Identify which cell holds the provided text, then report its (x, y) central coordinate. 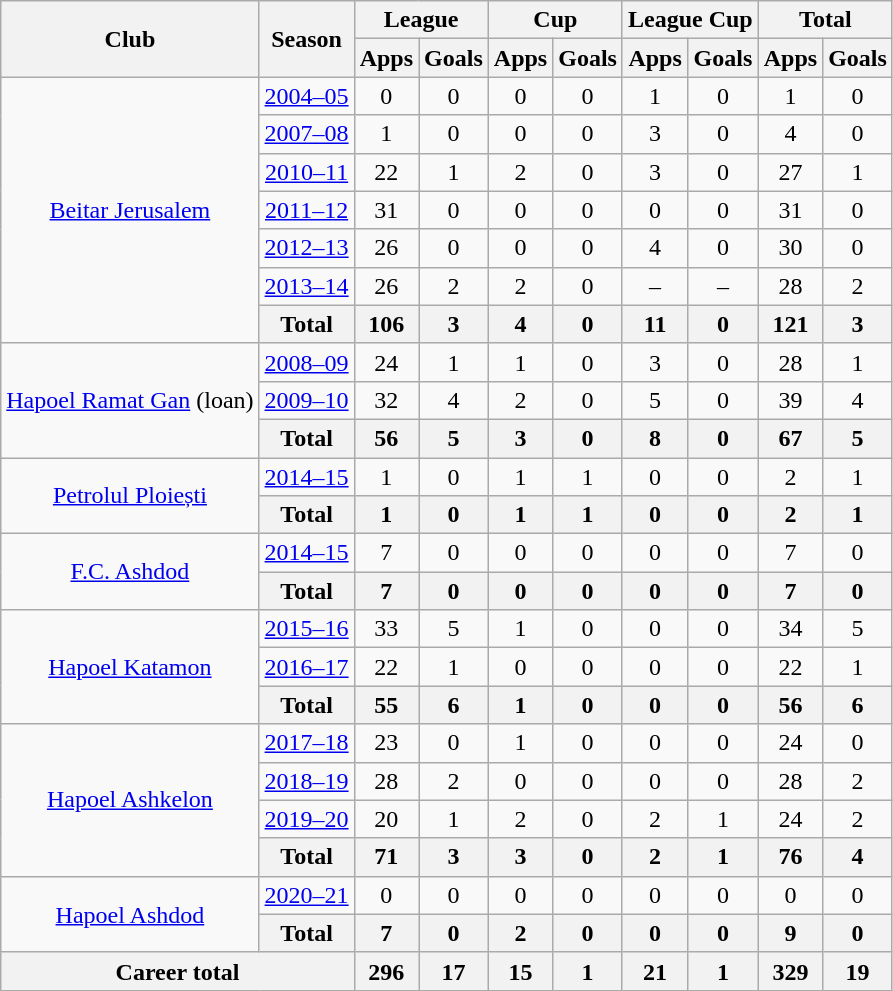
2017–18 (306, 743)
League (421, 20)
23 (386, 743)
F.C. Ashdod (130, 572)
2010–11 (306, 172)
Hapoel Ashkelon (130, 800)
20 (386, 819)
Hapoel Ashdod (130, 914)
Cup (555, 20)
21 (654, 971)
Career total (178, 971)
2012–13 (306, 248)
329 (790, 971)
32 (386, 400)
2015–16 (306, 629)
2008–09 (306, 362)
296 (386, 971)
39 (790, 400)
34 (790, 629)
11 (654, 324)
2019–20 (306, 819)
2007–08 (306, 134)
8 (654, 438)
Club (130, 39)
15 (520, 971)
2011–12 (306, 210)
27 (790, 172)
Beitar Jerusalem (130, 210)
9 (790, 933)
106 (386, 324)
Hapoel Katamon (130, 667)
33 (386, 629)
121 (790, 324)
2013–14 (306, 286)
Hapoel Ramat Gan (loan) (130, 400)
Petrolul Ploiești (130, 496)
67 (790, 438)
30 (790, 248)
2009–10 (306, 400)
Season (306, 39)
2020–21 (306, 895)
2004–05 (306, 96)
71 (386, 857)
17 (454, 971)
League Cup (690, 20)
55 (386, 705)
2018–19 (306, 781)
2016–17 (306, 667)
19 (858, 971)
76 (790, 857)
